Provide the (x, y) coordinate of the cell's center where the given text is located.  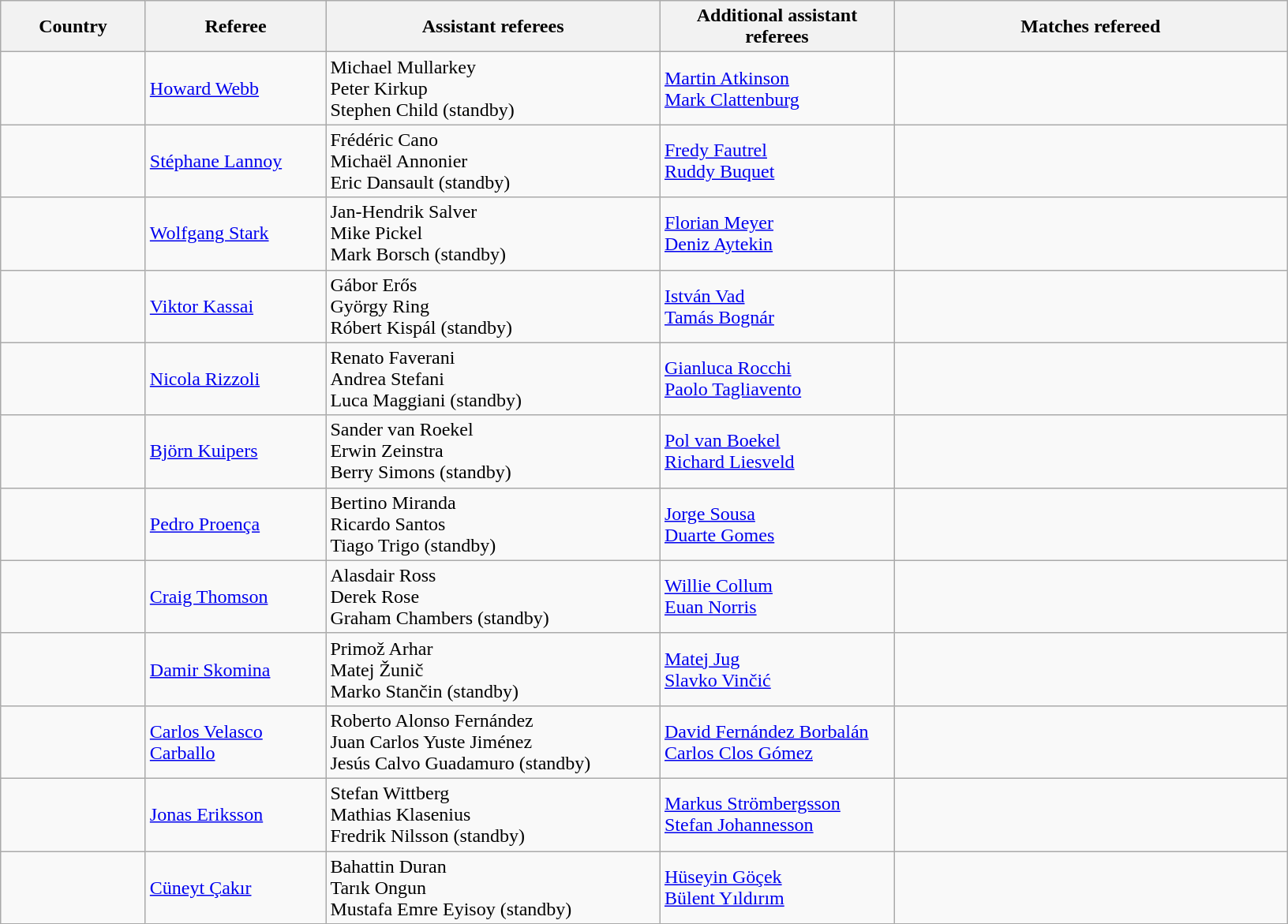
Nicola Rizzoli (235, 379)
Florian MeyerDeniz Aytekin (777, 234)
Renato FaveraniAndrea StefaniLuca Maggiani (standby) (493, 379)
Pedro Proença (235, 524)
Viktor Kassai (235, 306)
Primož ArharMatej ŽuničMarko Stančin (standby) (493, 669)
David Fernández BorbalánCarlos Clos Gómez (777, 742)
Additional assistant referees (777, 27)
Damir Skomina (235, 669)
Roberto Alonso FernándezJuan Carlos Yuste JiménezJesús Calvo Guadamuro (standby) (493, 742)
Matches refereed (1091, 27)
Carlos Velasco Carballo (235, 742)
Björn Kuipers (235, 451)
Alasdair RossDerek RoseGraham Chambers (standby) (493, 597)
Matej JugSlavko Vinčić (777, 669)
Gábor ErősGyörgy RingRóbert Kispál (standby) (493, 306)
Willie CollumEuan Norris (777, 597)
Frédéric CanoMichaël AnnonierEric Dansault (standby) (493, 161)
Martin AtkinsonMark Clattenburg (777, 88)
Assistant referees (493, 27)
Jonas Eriksson (235, 814)
Referee (235, 27)
Howard Webb (235, 88)
Craig Thomson (235, 597)
Cüneyt Çakır (235, 887)
Country (73, 27)
István VadTamás Bognár (777, 306)
Stefan WittbergMathias KlaseniusFredrik Nilsson (standby) (493, 814)
Jan-Hendrik SalverMike PickelMark Borsch (standby) (493, 234)
Stéphane Lannoy (235, 161)
Fredy FautrelRuddy Buquet (777, 161)
Gianluca RocchiPaolo Tagliavento (777, 379)
Hüseyin GöçekBülent Yıldırım (777, 887)
Bahattin DuranTarık OngunMustafa Emre Eyisoy (standby) (493, 887)
Michael MullarkeyPeter KirkupStephen Child (standby) (493, 88)
Pol van BoekelRichard Liesveld (777, 451)
Jorge SousaDuarte Gomes (777, 524)
Wolfgang Stark (235, 234)
Sander van RoekelErwin ZeinstraBerry Simons (standby) (493, 451)
Bertino MirandaRicardo SantosTiago Trigo (standby) (493, 524)
Markus StrömbergssonStefan Johannesson (777, 814)
